Find where the given text appears and provide that cell's center as [x, y] coordinate. 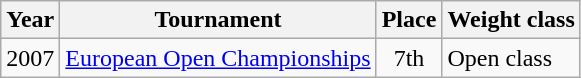
Place [409, 20]
7th [409, 58]
Open class [511, 58]
European Open Championships [218, 58]
Weight class [511, 20]
Year [30, 20]
2007 [30, 58]
Tournament [218, 20]
